Locate the cell with the specified text and output its (X, Y) center coordinate. 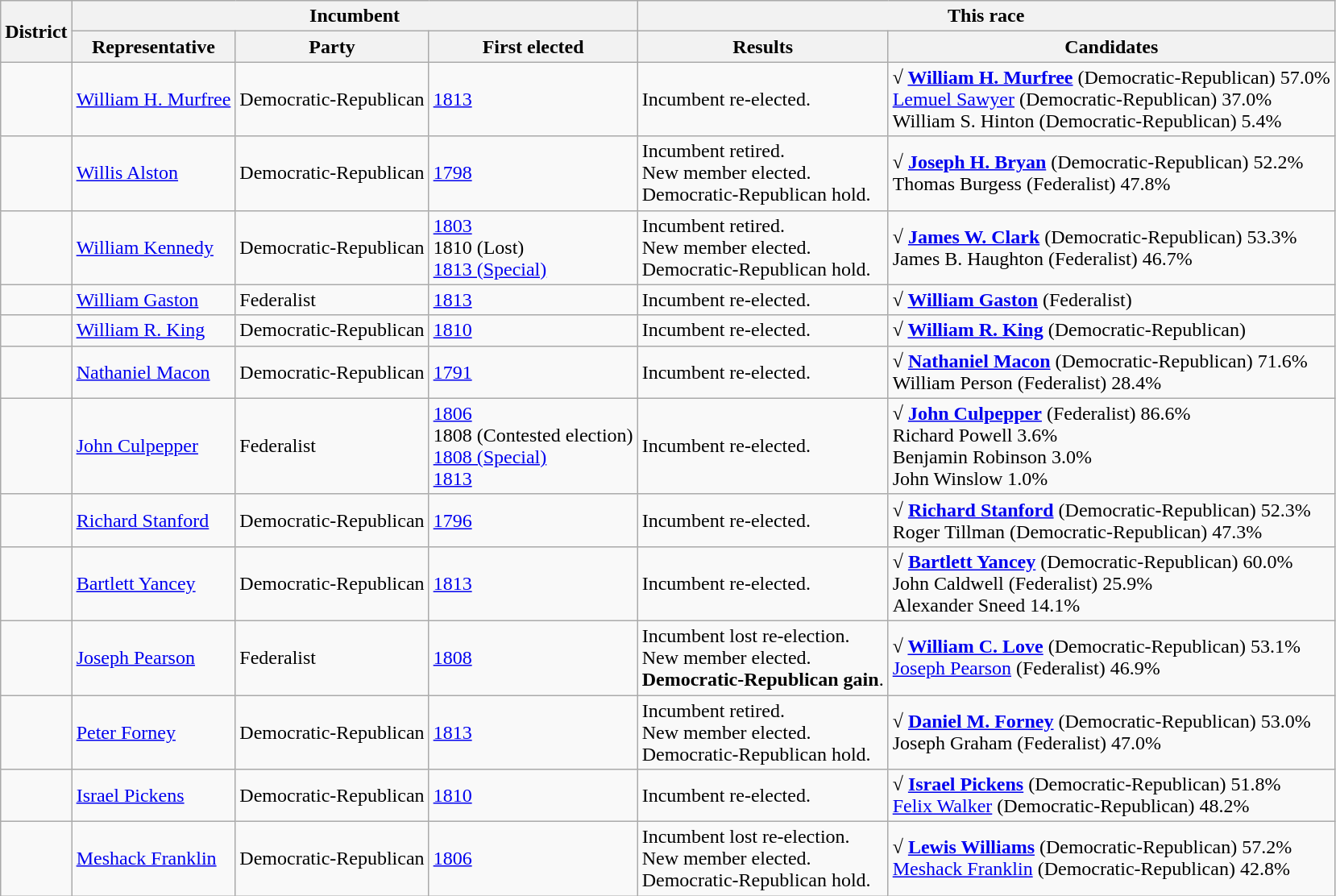
District (36, 31)
18031810 (Lost)1813 (Special) (533, 247)
√ William H. Murfree (Democratic-Republican) 57.0%Lemuel Sawyer (Democratic-Republican) 37.0%William S. Hinton (Democratic-Republican) 5.4% (1111, 99)
√ Richard Stanford (Democratic-Republican) 52.3%Roger Tillman (Democratic-Republican) 47.3% (1111, 521)
√ James W. Clark (Democratic-Republican) 53.3%James B. Haughton (Federalist) 46.7% (1111, 247)
18061808 (Contested election)1808 (Special)1813 (533, 446)
Incumbent lost re-election.New member elected.Democratic-Republican hold. (762, 859)
Bartlett Yancey (153, 583)
William Gaston (153, 300)
√ William R. King (Democratic-Republican) (1111, 330)
Candidates (1111, 47)
1798 (533, 173)
Results (762, 47)
Party (332, 47)
1806 (533, 859)
This race (986, 16)
John Culpepper (153, 446)
√ Israel Pickens (Democratic-Republican) 51.8%Felix Walker (Democratic-Republican) 48.2% (1111, 796)
1791 (533, 372)
Peter Forney (153, 732)
Joseph Pearson (153, 657)
William R. King (153, 330)
√ Lewis Williams (Democratic-Republican) 57.2%Meshack Franklin (Democratic-Republican) 42.8% (1111, 859)
Meshack Franklin (153, 859)
Richard Stanford (153, 521)
√ Joseph H. Bryan (Democratic-Republican) 52.2%Thomas Burgess (Federalist) 47.8% (1111, 173)
1808 (533, 657)
√ John Culpepper (Federalist) 86.6%Richard Powell 3.6%Benjamin Robinson 3.0%John Winslow 1.0% (1111, 446)
Incumbent (355, 16)
√ William Gaston (Federalist) (1111, 300)
√ Bartlett Yancey (Democratic-Republican) 60.0%John Caldwell (Federalist) 25.9%Alexander Sneed 14.1% (1111, 583)
√ Daniel M. Forney (Democratic-Republican) 53.0%Joseph Graham (Federalist) 47.0% (1111, 732)
First elected (533, 47)
Willis Alston (153, 173)
1796 (533, 521)
William H. Murfree (153, 99)
Nathaniel Macon (153, 372)
√ William C. Love (Democratic-Republican) 53.1%Joseph Pearson (Federalist) 46.9% (1111, 657)
Representative (153, 47)
Israel Pickens (153, 796)
√ Nathaniel Macon (Democratic-Republican) 71.6%William Person (Federalist) 28.4% (1111, 372)
William Kennedy (153, 247)
Incumbent lost re-election.New member elected.Democratic-Republican gain. (762, 657)
